Provide the [x, y] coordinate of the cell's center where the given text is located.  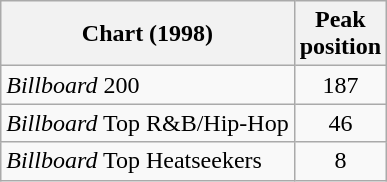
187 [340, 85]
Billboard 200 [148, 85]
46 [340, 123]
Billboard Top R&B/Hip-Hop [148, 123]
Peakposition [340, 34]
Billboard Top Heatseekers [148, 161]
8 [340, 161]
Chart (1998) [148, 34]
